Find where the given text appears and provide that cell's center as [X, Y] coordinate. 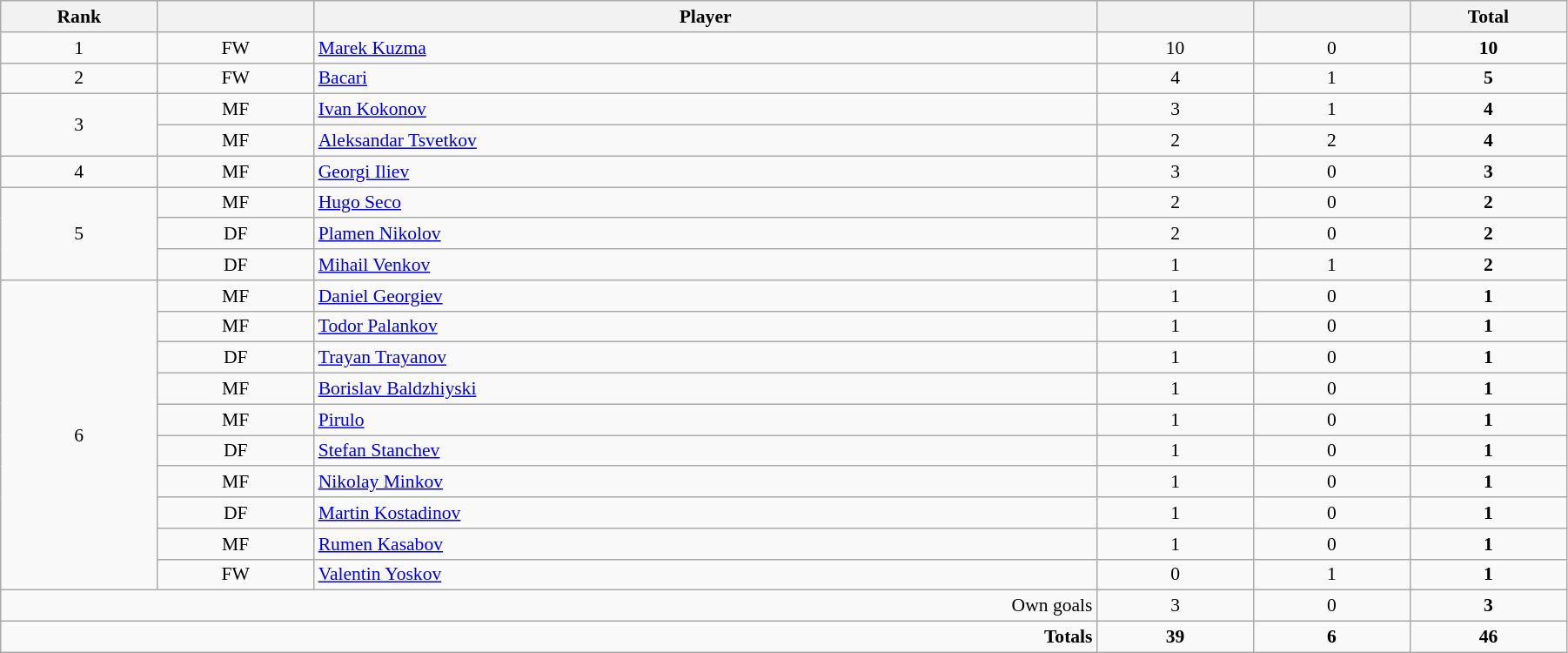
Daniel Georgiev [706, 296]
Pirulo [706, 420]
Rank [79, 17]
Nikolay Minkov [706, 482]
39 [1176, 637]
Plamen Nikolov [706, 234]
Todor Palankov [706, 326]
Total [1488, 17]
Rumen Kasabov [706, 544]
Hugo Seco [706, 203]
Georgi Iliev [706, 172]
Aleksandar Tsvetkov [706, 141]
Ivan Kokonov [706, 110]
Borislav Baldzhiyski [706, 389]
Stefan Stanchev [706, 451]
Mihail Venkov [706, 265]
Trayan Trayanov [706, 358]
Own goals [549, 606]
Player [706, 17]
46 [1488, 637]
Martin Kostadinov [706, 513]
Totals [549, 637]
Marek Kuzma [706, 48]
Bacari [706, 78]
Valentin Yoskov [706, 575]
